Detect which cell encompasses the target text, then output its [x, y] center coordinate. 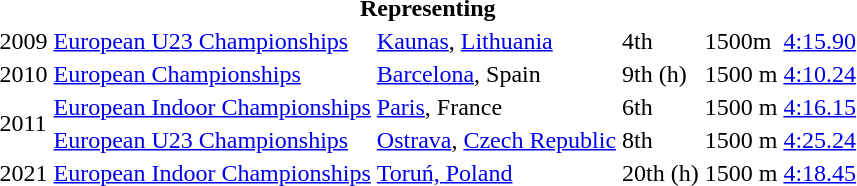
4th [661, 41]
European Indoor Championships [212, 107]
Barcelona, Spain [496, 74]
6th [661, 107]
European Championships [212, 74]
9th (h) [661, 74]
Paris, France [496, 107]
1500m [741, 41]
8th [661, 140]
Ostrava, Czech Republic [496, 140]
Kaunas, Lithuania [496, 41]
